Scan for the cell matching the given text and deliver its (X, Y) coordinate at center. 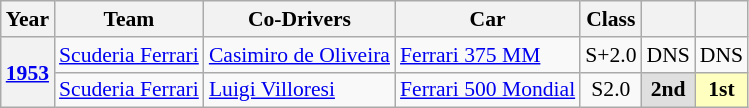
2nd (668, 90)
Ferrari 375 MM (488, 55)
S2.0 (610, 90)
Car (488, 19)
Co-Drivers (300, 19)
Team (129, 19)
Casimiro de Oliveira (300, 55)
1953 (28, 72)
1st (722, 90)
Year (28, 19)
Class (610, 19)
S+2.0 (610, 55)
Ferrari 500 Mondial (488, 90)
Luigi Villoresi (300, 90)
